Output the (X, Y) coordinate of the center of the cell containing the given text.  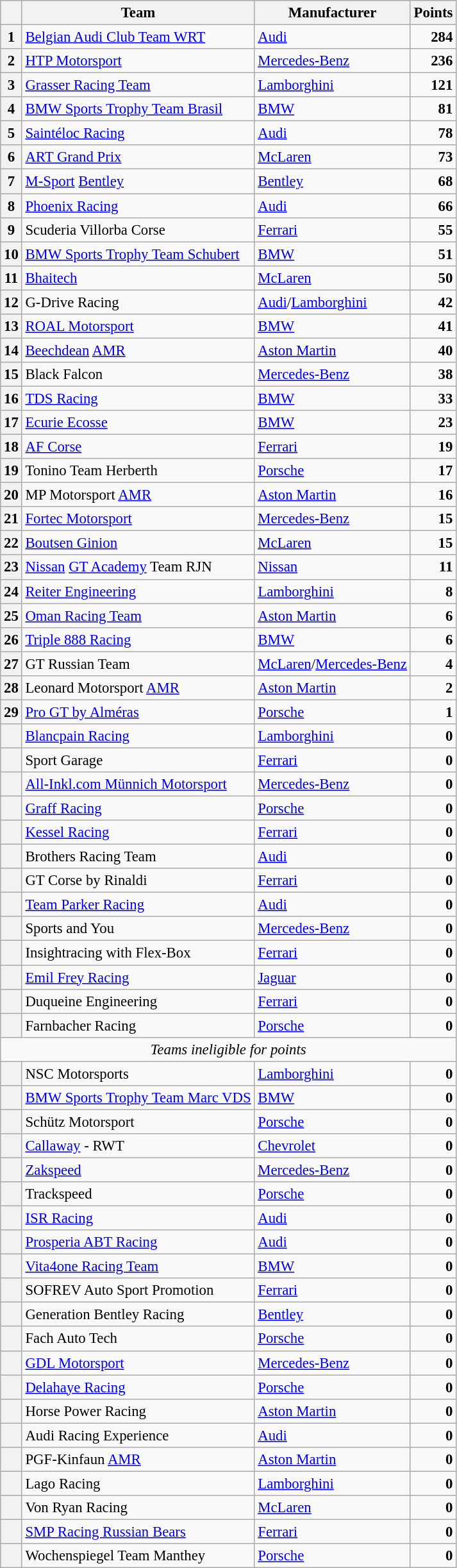
Black Falcon (138, 375)
Vita4one Racing Team (138, 1267)
Graff Racing (138, 809)
284 (433, 37)
Beechdean AMR (138, 350)
Audi Racing Experience (138, 1435)
24 (12, 591)
26 (12, 639)
Ecurie Ecosse (138, 423)
29 (12, 712)
42 (433, 302)
38 (433, 375)
81 (433, 109)
20 (12, 495)
M-Sport Bentley (138, 181)
Phoenix Racing (138, 206)
25 (12, 616)
12 (12, 302)
3 (12, 85)
55 (433, 230)
Saintéloc Racing (138, 133)
ART Grand Prix (138, 157)
GT Russian Team (138, 664)
10 (12, 254)
Lago Racing (138, 1483)
66 (433, 206)
68 (433, 181)
Callaway - RWT (138, 1146)
McLaren/Mercedes-Benz (332, 664)
Audi/Lamborghini (332, 302)
Brothers Racing Team (138, 857)
78 (433, 133)
Belgian Audi Club Team WRT (138, 37)
Trackspeed (138, 1194)
Nissan GT Academy Team RJN (138, 568)
Fortec Motorsport (138, 519)
Reiter Engineering (138, 591)
PGF-Kinfaun AMR (138, 1460)
33 (433, 398)
GDL Motorsport (138, 1363)
TDS Racing (138, 398)
ROAL Motorsport (138, 326)
27 (12, 664)
22 (12, 543)
Pro GT by Alméras (138, 712)
Grasser Racing Team (138, 85)
Nissan (332, 568)
Jaguar (332, 977)
Schütz Motorsport (138, 1122)
121 (433, 85)
236 (433, 61)
Fach Auto Tech (138, 1339)
Kessel Racing (138, 832)
40 (433, 350)
Tonino Team Herberth (138, 471)
Scuderia Villorba Corse (138, 230)
Team (138, 13)
Wochenspiegel Team Manthey (138, 1556)
5 (12, 133)
Von Ryan Racing (138, 1508)
Zakspeed (138, 1170)
AF Corse (138, 447)
9 (12, 230)
18 (12, 447)
Team Parker Racing (138, 905)
BMW Sports Trophy Team Schubert (138, 254)
NSC Motorsports (138, 1074)
Chevrolet (332, 1146)
51 (433, 254)
SOFREV Auto Sport Promotion (138, 1290)
Bhaitech (138, 278)
21 (12, 519)
G-Drive Racing (138, 302)
MP Motorsport AMR (138, 495)
7 (12, 181)
All-Inkl.com Münnich Motorsport (138, 784)
GT Corse by Rinaldi (138, 881)
Points (433, 13)
Manufacturer (332, 13)
BMW Sports Trophy Team Brasil (138, 109)
Insightracing with Flex-Box (138, 953)
73 (433, 157)
Delahaye Racing (138, 1387)
Generation Bentley Racing (138, 1315)
Prosperia ABT Racing (138, 1242)
Boutsen Ginion (138, 543)
28 (12, 688)
Triple 888 Racing (138, 639)
Emil Frey Racing (138, 977)
SMP Racing Russian Bears (138, 1531)
Sports and You (138, 929)
Farnbacher Racing (138, 1025)
41 (433, 326)
Blancpain Racing (138, 736)
ISR Racing (138, 1218)
Teams ineligible for points (228, 1049)
Sport Garage (138, 760)
Horse Power Racing (138, 1411)
Duqueine Engineering (138, 1001)
BMW Sports Trophy Team Marc VDS (138, 1098)
Leonard Motorsport AMR (138, 688)
Oman Racing Team (138, 616)
50 (433, 278)
14 (12, 350)
13 (12, 326)
HTP Motorsport (138, 61)
